Output the [X, Y] coordinate of the center of the cell containing the given text.  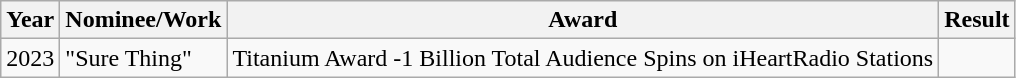
2023 [30, 58]
Nominee/Work [144, 20]
Year [30, 20]
Result [977, 20]
"Sure Thing" [144, 58]
Award [583, 20]
Titanium Award -1 Billion Total Audience Spins on iHeartRadio Stations [583, 58]
